Identify which cell holds the provided text, then report its (X, Y) central coordinate. 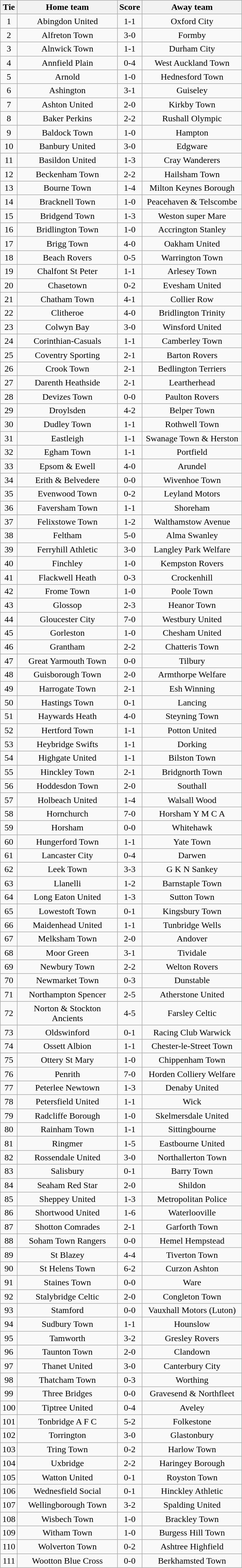
75 (9, 1060)
Grantham (68, 647)
Hailsham Town (192, 174)
96 (9, 1352)
Metropolitan Police (192, 1199)
18 (9, 258)
34 (9, 480)
79 (9, 1116)
54 (9, 758)
Uxbridge (68, 1463)
4-5 (130, 1013)
4-4 (130, 1255)
42 (9, 591)
Bourne Town (68, 188)
Hoddesdon Town (68, 786)
Langley Park Welfare (192, 549)
Shoreham (192, 508)
Congleton Town (192, 1297)
Worthing (192, 1380)
Potton United (192, 730)
Leartherhead (192, 383)
Poole Town (192, 591)
Wick (192, 1102)
Chesham United (192, 633)
Bridlington Town (68, 230)
Oxford City (192, 21)
Flackwell Heath (68, 577)
38 (9, 536)
Rushall Olympic (192, 118)
Crook Town (68, 369)
Erith & Belvedere (68, 480)
46 (9, 647)
11 (9, 160)
Alfreton Town (68, 35)
Gloucester City (68, 619)
12 (9, 174)
47 (9, 661)
Wootton Blue Cross (68, 1561)
5 (9, 77)
Bridgnorth Town (192, 772)
Spalding United (192, 1505)
7 (9, 104)
Barnstaple Town (192, 883)
2-5 (130, 994)
102 (9, 1435)
Burgess Hill Town (192, 1533)
Arnold (68, 77)
Collier Row (192, 299)
Haringey Borough (192, 1463)
Petersfield United (68, 1102)
Vauxhall Motors (Luton) (192, 1310)
Radcliffe Borough (68, 1116)
Away team (192, 7)
Wisbech Town (68, 1519)
Wolverton Town (68, 1547)
Penrith (68, 1074)
Annfield Plain (68, 63)
Coventry Sporting (68, 355)
Edgware (192, 146)
Baker Perkins (68, 118)
3-3 (130, 869)
Devizes Town (68, 396)
45 (9, 633)
Taunton Town (68, 1352)
Southall (192, 786)
37 (9, 522)
22 (9, 313)
111 (9, 1561)
Walthamstow Avenue (192, 522)
Darwen (192, 856)
Rothwell Town (192, 425)
Steyning Town (192, 716)
6 (9, 91)
4 (9, 63)
Royston Town (192, 1477)
Welton Rovers (192, 967)
Corinthian-Casuals (68, 341)
Denaby United (192, 1088)
Tiverton Town (192, 1255)
Banbury United (68, 146)
Warrington Town (192, 258)
13 (9, 188)
14 (9, 202)
Abingdon United (68, 21)
Horden Colliery Welfare (192, 1074)
Camberley Town (192, 341)
65 (9, 911)
0-5 (130, 258)
16 (9, 230)
Berkhamsted Town (192, 1561)
107 (9, 1505)
Evesham United (192, 285)
Heybridge Swifts (68, 744)
Finchley (68, 563)
Esh Winning (192, 689)
Racing Club Warwick (192, 1032)
Hednesford Town (192, 77)
Witham Town (68, 1533)
Hornchurch (68, 814)
Lancaster City (68, 856)
Lancing (192, 703)
41 (9, 577)
Peterlee Newtown (68, 1088)
24 (9, 341)
Gorleston (68, 633)
32 (9, 452)
Moor Green (68, 953)
Milton Keynes Borough (192, 188)
Canterbury City (192, 1366)
31 (9, 438)
89 (9, 1255)
Glastonbury (192, 1435)
40 (9, 563)
Guiseley (192, 91)
71 (9, 994)
66 (9, 925)
Skelmersdale United (192, 1116)
28 (9, 396)
36 (9, 508)
106 (9, 1491)
Beckenham Town (68, 174)
Armthorpe Welfare (192, 675)
Hounslow (192, 1324)
57 (9, 800)
Shotton Comrades (68, 1227)
109 (9, 1533)
Colwyn Bay (68, 327)
Sheppey United (68, 1199)
58 (9, 814)
33 (9, 466)
Chalfont St Peter (68, 271)
Ossett Albion (68, 1046)
Bracknell Town (68, 202)
39 (9, 549)
Tring Town (68, 1449)
Stalybridge Celtic (68, 1297)
Hertford Town (68, 730)
Darenth Heathside (68, 383)
87 (9, 1227)
93 (9, 1310)
81 (9, 1143)
21 (9, 299)
Ware (192, 1282)
10 (9, 146)
Egham Town (68, 452)
Bridlington Trinity (192, 313)
2 (9, 35)
Chippenham Town (192, 1060)
Thatcham Town (68, 1380)
Garforth Town (192, 1227)
Tonbridge A F C (68, 1422)
Feltham (68, 536)
Peacehaven & Telscombe (192, 202)
Ashington (68, 91)
Droylsden (68, 411)
Waterlooville (192, 1213)
Northampton Spencer (68, 994)
1 (9, 21)
5-0 (130, 536)
5-2 (130, 1422)
92 (9, 1297)
Dudley Town (68, 425)
Clandown (192, 1352)
Evenwood Town (68, 494)
60 (9, 841)
Chester-le-Street Town (192, 1046)
62 (9, 869)
64 (9, 897)
St Helens Town (68, 1268)
Ashtree Highfield (192, 1547)
Tunbridge Wells (192, 925)
Tie (9, 7)
70 (9, 981)
69 (9, 967)
48 (9, 675)
Ashton United (68, 104)
Portfield (192, 452)
Clitheroe (68, 313)
49 (9, 689)
Great Yarmouth Town (68, 661)
68 (9, 953)
Kempston Rovers (192, 563)
Accrington Stanley (192, 230)
55 (9, 772)
83 (9, 1171)
26 (9, 369)
Stamford (68, 1310)
50 (9, 703)
Swanage Town & Herston (192, 438)
Leek Town (68, 869)
Eastleigh (68, 438)
59 (9, 827)
Alma Swanley (192, 536)
Hinckley Town (68, 772)
52 (9, 730)
27 (9, 383)
Faversham Town (68, 508)
88 (9, 1241)
Alnwick Town (68, 49)
67 (9, 939)
100 (9, 1408)
Tilbury (192, 661)
Gresley Rovers (192, 1338)
51 (9, 716)
Score (130, 7)
Lowestoft Town (68, 911)
90 (9, 1268)
Newmarket Town (68, 981)
Felixstowe Town (68, 522)
Winsford United (192, 327)
Chatham Town (68, 299)
Belper Town (192, 411)
73 (9, 1032)
104 (9, 1463)
63 (9, 883)
29 (9, 411)
Staines Town (68, 1282)
61 (9, 856)
Heanor Town (192, 605)
Farsley Celtic (192, 1013)
Paulton Rovers (192, 396)
Ringmer (68, 1143)
Formby (192, 35)
1-6 (130, 1213)
Wednesfield Social (68, 1491)
Salisbury (68, 1171)
80 (9, 1130)
Torrington (68, 1435)
Dunstable (192, 981)
Bilston Town (192, 758)
3 (9, 49)
Curzon Ashton (192, 1268)
Seaham Red Star (68, 1185)
53 (9, 744)
84 (9, 1185)
Haywards Heath (68, 716)
99 (9, 1394)
Harrogate Town (68, 689)
Sudbury Town (68, 1324)
9 (9, 132)
Chasetown (68, 285)
Hastings Town (68, 703)
Oakham United (192, 244)
30 (9, 425)
Tamworth (68, 1338)
Thanet United (68, 1366)
91 (9, 1282)
Kirkby Town (192, 104)
Arlesey Town (192, 271)
Folkestone (192, 1422)
Sutton Town (192, 897)
Kingsbury Town (192, 911)
Hinckley Athletic (192, 1491)
Durham City (192, 49)
43 (9, 605)
Basildon United (68, 160)
Harlow Town (192, 1449)
West Auckland Town (192, 63)
Long Eaton United (68, 897)
G K N Sankey (192, 869)
Newbury Town (68, 967)
97 (9, 1366)
Bedlington Terriers (192, 369)
20 (9, 285)
Andover (192, 939)
Maidenhead United (68, 925)
76 (9, 1074)
77 (9, 1088)
Barry Town (192, 1171)
101 (9, 1422)
Ferryhill Athletic (68, 549)
86 (9, 1213)
8 (9, 118)
Crockenhill (192, 577)
Leyland Motors (192, 494)
Watton United (68, 1477)
103 (9, 1449)
105 (9, 1477)
Home team (68, 7)
Cray Wanderers (192, 160)
82 (9, 1157)
94 (9, 1324)
Horsham (68, 827)
Wellingborough Town (68, 1505)
Frome Town (68, 591)
Eastbourne United (192, 1143)
Hungerford Town (68, 841)
1-5 (130, 1143)
Oldswinford (68, 1032)
6-2 (130, 1268)
Rossendale United (68, 1157)
4-2 (130, 411)
Bridgend Town (68, 216)
Soham Town Rangers (68, 1241)
Weston super Mare (192, 216)
Llanelli (68, 883)
23 (9, 327)
Whitehawk (192, 827)
Brackley Town (192, 1519)
25 (9, 355)
Beach Rovers (68, 258)
95 (9, 1338)
Tiptree United (68, 1408)
15 (9, 216)
Ottery St Mary (68, 1060)
Hampton (192, 132)
Holbeach United (68, 800)
Brigg Town (68, 244)
Melksham Town (68, 939)
Westbury United (192, 619)
St Blazey (68, 1255)
Guisborough Town (68, 675)
35 (9, 494)
Gravesend & Northfleet (192, 1394)
Baldock Town (68, 132)
Yate Town (192, 841)
74 (9, 1046)
Glossop (68, 605)
85 (9, 1199)
Wivenhoe Town (192, 480)
Epsom & Ewell (68, 466)
Northallerton Town (192, 1157)
Hemel Hempstead (192, 1241)
Shildon (192, 1185)
Rainham Town (68, 1130)
Sittingbourne (192, 1130)
4-1 (130, 299)
108 (9, 1519)
98 (9, 1380)
Tividale (192, 953)
Three Bridges (68, 1394)
72 (9, 1013)
17 (9, 244)
Barton Rovers (192, 355)
Aveley (192, 1408)
78 (9, 1102)
Chatteris Town (192, 647)
2-3 (130, 605)
110 (9, 1547)
44 (9, 619)
Horsham Y M C A (192, 814)
Atherstone United (192, 994)
Arundel (192, 466)
Norton & Stockton Ancients (68, 1013)
Walsall Wood (192, 800)
19 (9, 271)
56 (9, 786)
Shortwood United (68, 1213)
Dorking (192, 744)
Highgate United (68, 758)
